Find where the given text appears and provide that cell's center as [x, y] coordinate. 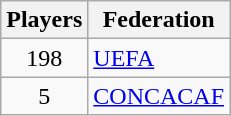
198 [44, 58]
CONCACAF [159, 96]
Federation [159, 20]
UEFA [159, 58]
Players [44, 20]
5 [44, 96]
